Pinpoint the cell where the given text exists, returning its (X, Y) midpoint coordinate. 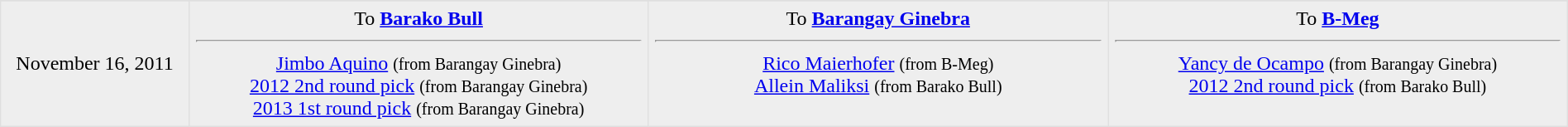
To B-MegYancy de Ocampo (from Barangay Ginebra) 2012 2nd round pick (from Barako Bull) (1338, 64)
To Barangay GinebraRico Maierhofer (from B-Meg) Allein Maliksi (from Barako Bull) (878, 64)
November 16, 2011 (95, 64)
To Barako BullJimbo Aquino (from Barangay Ginebra) 2012 2nd round pick (from Barangay Ginebra) 2013 1st round pick (from Barangay Ginebra) (418, 64)
